Output the [x, y] coordinate of the center of the cell containing the given text.  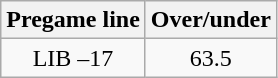
63.5 [210, 58]
Pregame line [74, 20]
LIB –17 [74, 58]
Over/under [210, 20]
